Extract the (X, Y) coordinate from the center of the cell holding the provided text.  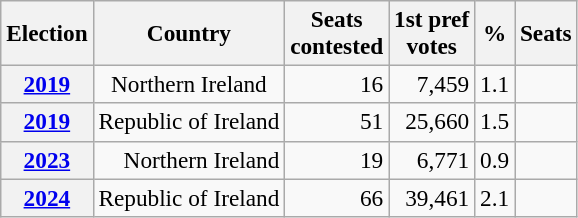
Country (189, 32)
Election (47, 32)
1st prefvotes (432, 32)
25,660 (432, 122)
1.1 (495, 84)
2024 (47, 197)
Seats (546, 32)
6,771 (432, 160)
39,461 (432, 197)
% (495, 32)
66 (337, 197)
2023 (47, 160)
7,459 (432, 84)
1.5 (495, 122)
2.1 (495, 197)
19 (337, 160)
51 (337, 122)
Seatscontested (337, 32)
16 (337, 84)
0.9 (495, 160)
